Scan for the cell matching the given text and deliver its (x, y) coordinate at center. 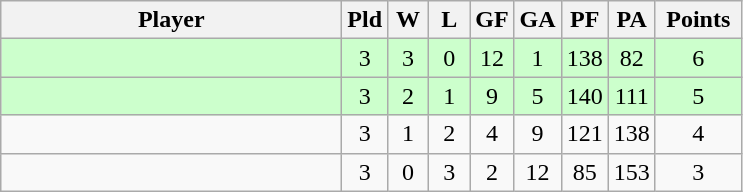
Player (172, 20)
W (408, 20)
82 (632, 58)
140 (584, 96)
PF (584, 20)
Points (698, 20)
121 (584, 134)
GA (538, 20)
111 (632, 96)
GF (492, 20)
L (450, 20)
153 (632, 172)
6 (698, 58)
PA (632, 20)
Pld (365, 20)
85 (584, 172)
